Detect which cell encompasses the target text, then output its (x, y) center coordinate. 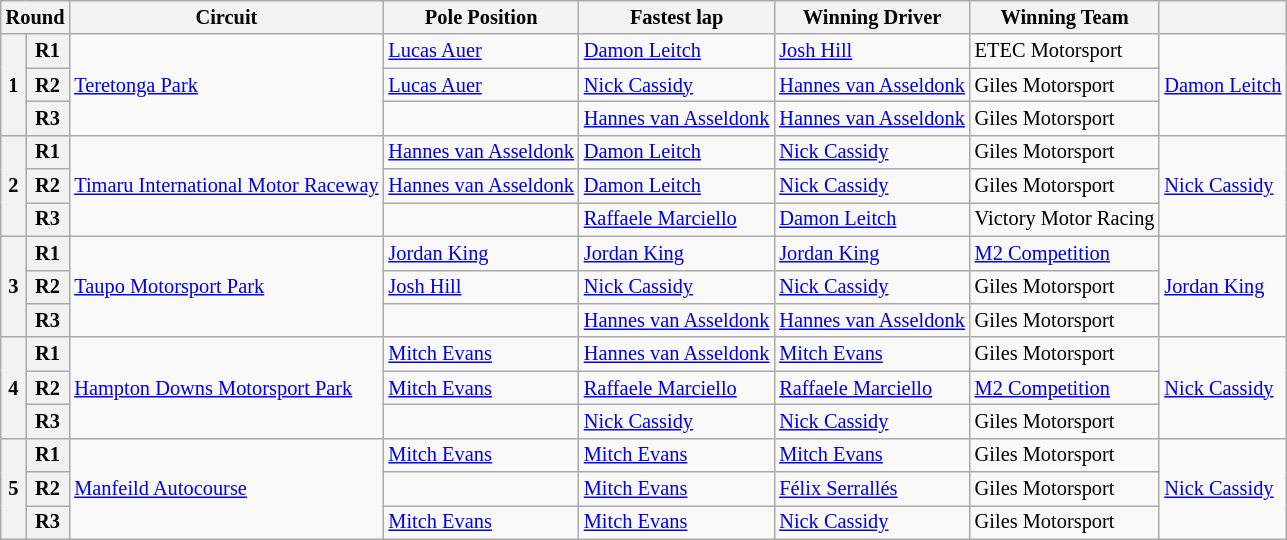
5 (14, 488)
2 (14, 186)
Pole Position (480, 17)
Winning Driver (872, 17)
ETEC Motorsport (1065, 51)
Manfeild Autocourse (226, 488)
Winning Team (1065, 17)
Timaru International Motor Raceway (226, 186)
3 (14, 286)
Taupo Motorsport Park (226, 286)
Victory Motor Racing (1065, 219)
Round (36, 17)
1 (14, 84)
Teretonga Park (226, 84)
4 (14, 388)
Félix Serrallés (872, 489)
Hampton Downs Motorsport Park (226, 388)
Fastest lap (676, 17)
Circuit (226, 17)
